For the text-containing cell, return its midpoint in (x, y) coordinate format. 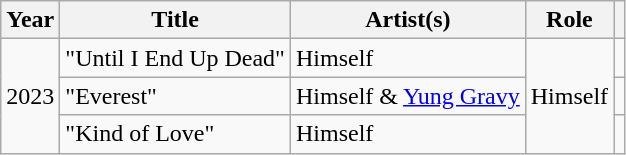
"Kind of Love" (176, 134)
Year (30, 20)
Role (569, 20)
Title (176, 20)
"Until I End Up Dead" (176, 58)
2023 (30, 96)
"Everest" (176, 96)
Himself & Yung Gravy (408, 96)
Artist(s) (408, 20)
